Return the (X, Y) coordinate for the center point of the cell that contains the specified text.  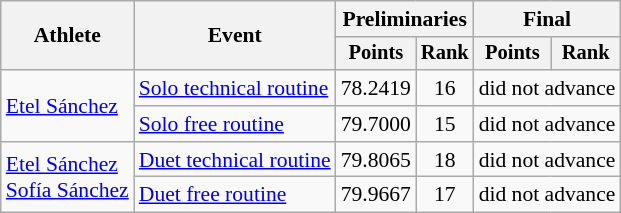
15 (445, 124)
Preliminaries (405, 19)
Duet free routine (235, 195)
79.7000 (376, 124)
17 (445, 195)
Etel SánchezSofía Sánchez (68, 178)
Duet technical routine (235, 160)
16 (445, 88)
Event (235, 36)
Final (548, 19)
18 (445, 160)
Etel Sánchez (68, 106)
79.9667 (376, 195)
79.8065 (376, 160)
Solo technical routine (235, 88)
Solo free routine (235, 124)
Athlete (68, 36)
78.2419 (376, 88)
